Output the (x, y) coordinate of the center of the cell containing the given text.  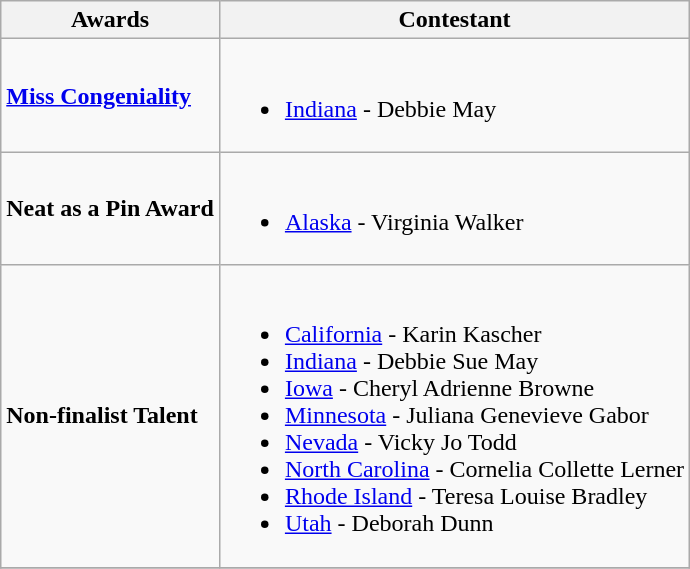
Alaska - Virginia Walker (454, 208)
Contestant (454, 20)
Indiana - Debbie May (454, 96)
Non-finalist Talent (110, 416)
Neat as a Pin Award (110, 208)
Awards (110, 20)
Miss Congeniality (110, 96)
